Extract the (x, y) coordinate from the center of the cell holding the provided text.  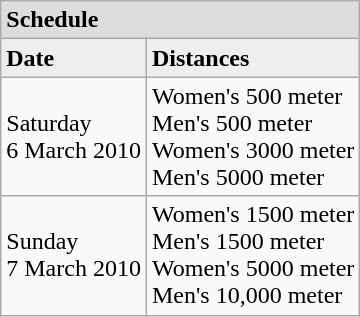
Date (74, 58)
Saturday6 March 2010 (74, 136)
Distances (252, 58)
Schedule (180, 20)
Women's 1500 meterMen's 1500 meterWomen's 5000 meterMen's 10,000 meter (252, 256)
Sunday7 March 2010 (74, 256)
Women's 500 meterMen's 500 meterWomen's 3000 meterMen's 5000 meter (252, 136)
